Provide the (x, y) coordinate of the cell's center where the given text is located.  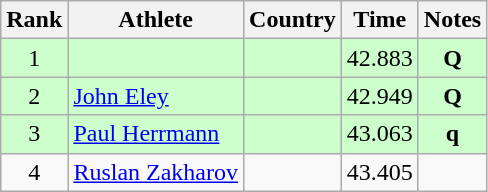
43.405 (380, 172)
42.949 (380, 96)
q (452, 134)
4 (34, 172)
2 (34, 96)
43.063 (380, 134)
Athlete (156, 20)
Paul Herrmann (156, 134)
3 (34, 134)
Time (380, 20)
Rank (34, 20)
John Eley (156, 96)
Ruslan Zakharov (156, 172)
1 (34, 58)
Country (293, 20)
Notes (452, 20)
42.883 (380, 58)
